Search for the cell housing the specified text and yield its (X, Y) center coordinate. 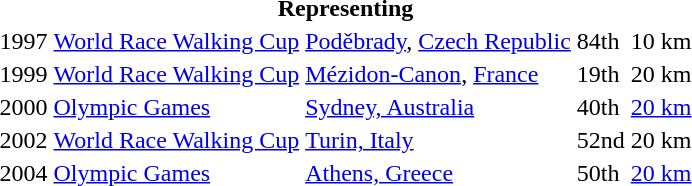
19th (600, 74)
Sydney, Australia (438, 107)
52nd (600, 140)
84th (600, 41)
40th (600, 107)
Turin, Italy (438, 140)
Olympic Games (176, 107)
Mézidon-Canon, France (438, 74)
Poděbrady, Czech Republic (438, 41)
